Capture the cell that displays the provided text and extract its [x, y] central coordinate. 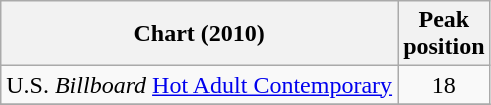
U.S. Billboard Hot Adult Contemporary [200, 85]
Peakposition [444, 34]
Chart (2010) [200, 34]
18 [444, 85]
